Search for the cell housing the specified text and yield its (x, y) center coordinate. 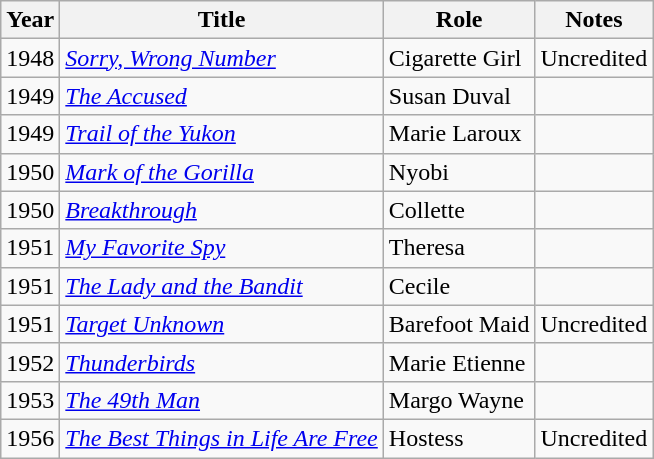
1956 (30, 438)
The Lady and the Bandit (222, 286)
Barefoot Maid (459, 324)
The Accused (222, 96)
Breakthrough (222, 210)
Nyobi (459, 172)
Sorry, Wrong Number (222, 58)
Target Unknown (222, 324)
1953 (30, 400)
Hostess (459, 438)
Year (30, 20)
1948 (30, 58)
The Best Things in Life Are Free (222, 438)
The 49th Man (222, 400)
Thunderbirds (222, 362)
1952 (30, 362)
My Favorite Spy (222, 248)
Susan Duval (459, 96)
Mark of the Gorilla (222, 172)
Role (459, 20)
Cecile (459, 286)
Notes (594, 20)
Trail of the Yukon (222, 134)
Margo Wayne (459, 400)
Collette (459, 210)
Marie Etienne (459, 362)
Title (222, 20)
Theresa (459, 248)
Marie Laroux (459, 134)
Cigarette Girl (459, 58)
